From the cell containing the given text, extract its center point as (x, y) coordinate. 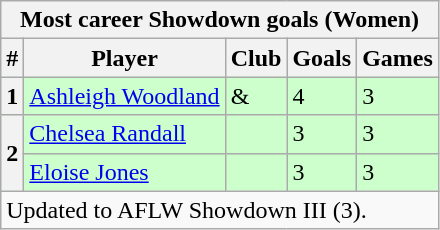
Player (124, 58)
Games (398, 58)
Goals (322, 58)
Chelsea Randall (124, 134)
Most career Showdown goals (Women) (220, 20)
4 (322, 96)
# (12, 58)
1 (12, 96)
& (256, 96)
Updated to AFLW Showdown III (3). (220, 210)
2 (12, 153)
Eloise Jones (124, 172)
Club (256, 58)
Ashleigh Woodland (124, 96)
